Identify which cell holds the provided text, then report its (X, Y) central coordinate. 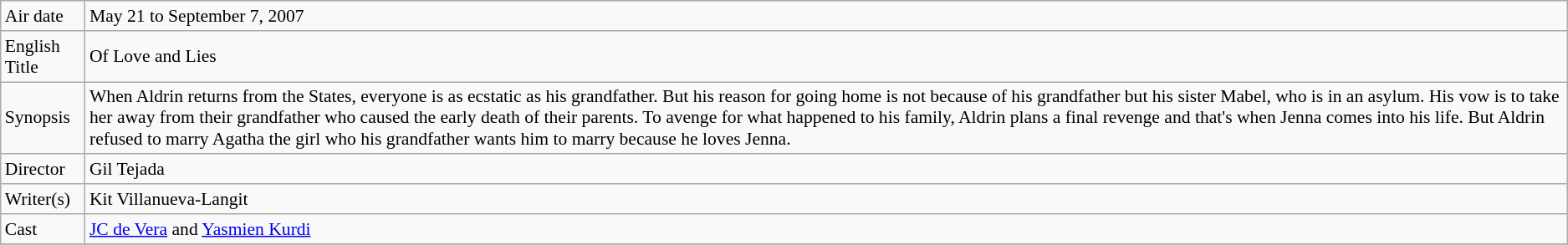
May 21 to September 7, 2007 (826, 16)
Synopsis (43, 119)
Air date (43, 16)
JC de Vera and Yasmien Kurdi (826, 229)
Gil Tejada (826, 170)
Kit Villanueva-Langit (826, 199)
Director (43, 170)
English Title (43, 57)
Of Love and Lies (826, 57)
Writer(s) (43, 199)
Cast (43, 229)
